Find where the given text appears and provide that cell's center as [x, y] coordinate. 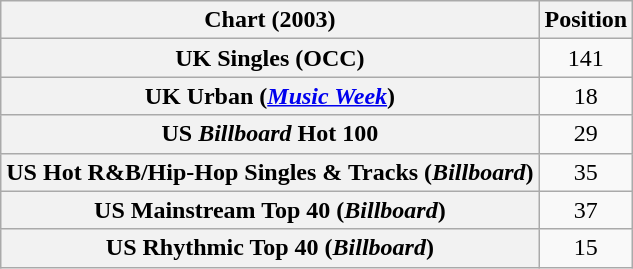
141 [586, 58]
US Hot R&B/Hip-Hop Singles & Tracks (Billboard) [270, 172]
15 [586, 248]
US Mainstream Top 40 (Billboard) [270, 210]
US Rhythmic Top 40 (Billboard) [270, 248]
Position [586, 20]
37 [586, 210]
UK Singles (OCC) [270, 58]
35 [586, 172]
29 [586, 134]
Chart (2003) [270, 20]
US Billboard Hot 100 [270, 134]
UK Urban (Music Week) [270, 96]
18 [586, 96]
